Identify which cell holds the provided text, then report its (X, Y) central coordinate. 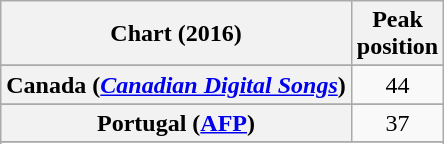
37 (397, 123)
Canada (Canadian Digital Songs) (176, 85)
Chart (2016) (176, 34)
Portugal (AFP) (176, 123)
Peakposition (397, 34)
44 (397, 85)
